Pinpoint the cell where the given text exists, returning its (X, Y) midpoint coordinate. 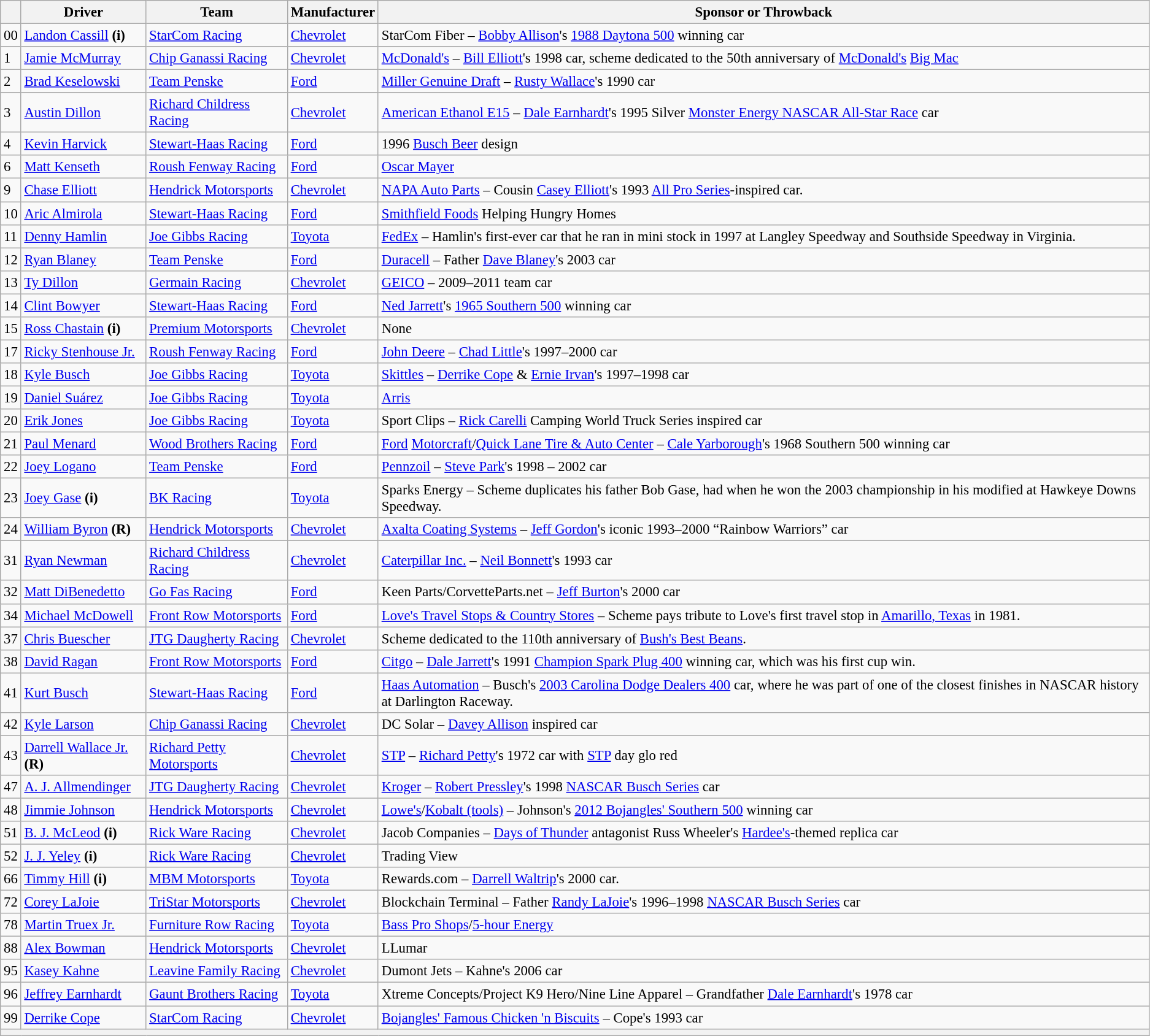
Darrell Wallace Jr. (R) (83, 756)
Aric Almirola (83, 213)
Citgo – Dale Jarrett's 1991 Champion Spark Plug 400 winning car, which was his first cup win. (763, 661)
A. J. Allmendinger (83, 787)
48 (11, 810)
Trading View (763, 856)
Arris (763, 397)
18 (11, 375)
32 (11, 593)
Joey Gase (i) (83, 498)
NAPA Auto Parts – Cousin Casey Elliott's 1993 All Pro Series-inspired car. (763, 190)
17 (11, 351)
Kurt Busch (83, 693)
Kasey Kahne (83, 971)
43 (11, 756)
Matt Kenseth (83, 167)
37 (11, 639)
22 (11, 467)
Skittles – Derrike Cope & Ernie Irvan's 1997–1998 car (763, 375)
DC Solar – Davey Allison inspired car (763, 724)
Kevin Harvick (83, 144)
Furniture Row Racing (217, 925)
Blockchain Terminal – Father Randy LaJoie's 1996–1998 NASCAR Busch Series car (763, 902)
Ty Dillon (83, 282)
Bojangles' Famous Chicken 'n Biscuits – Cope's 1993 car (763, 1018)
4 (11, 144)
Gaunt Brothers Racing (217, 994)
95 (11, 971)
Alex Bowman (83, 948)
Germain Racing (217, 282)
24 (11, 529)
72 (11, 902)
Team (217, 12)
Ford Motorcraft/Quick Lane Tire & Auto Center – Cale Yarborough's 1968 Southern 500 winning car (763, 444)
99 (11, 1018)
Clint Bowyer (83, 305)
Ricky Stenhouse Jr. (83, 351)
15 (11, 329)
Jamie McMurray (83, 58)
Sparks Energy – Scheme duplicates his father Bob Gase, had when he won the 2003 championship in his modified at Hawkeye Downs Speedway. (763, 498)
Brad Keselowski (83, 82)
Sponsor or Throwback (763, 12)
American Ethanol E15 – Dale Earnhardt's 1995 Silver Monster Energy NASCAR All-Star Race car (763, 113)
J. J. Yeley (i) (83, 856)
LLumar (763, 948)
Love's Travel Stops & Country Stores – Scheme pays tribute to Love's first travel stop in Amarillo, Texas in 1981. (763, 615)
None (763, 329)
Derrike Cope (83, 1018)
Jimmie Johnson (83, 810)
Ned Jarrett's 1965 Southern 500 winning car (763, 305)
Daniel Suárez (83, 397)
6 (11, 167)
Ross Chastain (i) (83, 329)
John Deere – Chad Little's 1997–2000 car (763, 351)
Joey Logano (83, 467)
1 (11, 58)
Duracell – Father Dave Blaney's 2003 car (763, 259)
21 (11, 444)
Go Fas Racing (217, 593)
11 (11, 236)
TriStar Motorsports (217, 902)
Denny Hamlin (83, 236)
Chris Buescher (83, 639)
Erik Jones (83, 421)
Kroger – Robert Pressley's 1998 NASCAR Busch Series car (763, 787)
12 (11, 259)
Pennzoil – Steve Park's 1998 – 2002 car (763, 467)
Caterpillar Inc. – Neil Bonnett's 1993 car (763, 561)
00 (11, 36)
STP – Richard Petty's 1972 car with STP day glo red (763, 756)
Sport Clips – Rick Carelli Camping World Truck Series inspired car (763, 421)
Timmy Hill (i) (83, 879)
Dumont Jets – Kahne's 2006 car (763, 971)
Lowe's/Kobalt (tools) – Johnson's 2012 Bojangles' Southern 500 winning car (763, 810)
9 (11, 190)
Ryan Newman (83, 561)
41 (11, 693)
David Ragan (83, 661)
47 (11, 787)
Keen Parts/CorvetteParts.net – Jeff Burton's 2000 car (763, 593)
78 (11, 925)
2 (11, 82)
1996 Busch Beer design (763, 144)
GEICO – 2009–2011 team car (763, 282)
StarCom Fiber – Bobby Allison's 1988 Daytona 500 winning car (763, 36)
MBM Motorsports (217, 879)
Kyle Larson (83, 724)
10 (11, 213)
Matt DiBenedetto (83, 593)
96 (11, 994)
Axalta Coating Systems – Jeff Gordon's iconic 1993–2000 “Rainbow Warriors” car (763, 529)
66 (11, 879)
38 (11, 661)
Premium Motorsports (217, 329)
20 (11, 421)
Chase Elliott (83, 190)
Leavine Family Racing (217, 971)
34 (11, 615)
31 (11, 561)
Manufacturer (333, 12)
Wood Brothers Racing (217, 444)
23 (11, 498)
Austin Dillon (83, 113)
19 (11, 397)
Jeffrey Earnhardt (83, 994)
13 (11, 282)
88 (11, 948)
McDonald's – Bill Elliott's 1998 car, scheme dedicated to the 50th anniversary of McDonald's Big Mac (763, 58)
Landon Cassill (i) (83, 36)
51 (11, 833)
Miller Genuine Draft – Rusty Wallace's 1990 car (763, 82)
Scheme dedicated to the 110th anniversary of Bush's Best Beans. (763, 639)
Ryan Blaney (83, 259)
Corey LaJoie (83, 902)
Martin Truex Jr. (83, 925)
B. J. McLeod (i) (83, 833)
14 (11, 305)
William Byron (R) (83, 529)
Kyle Busch (83, 375)
Oscar Mayer (763, 167)
Xtreme Concepts/Project K9 Hero/Nine Line Apparel – Grandfather Dale Earnhardt's 1978 car (763, 994)
Bass Pro Shops/5-hour Energy (763, 925)
42 (11, 724)
Jacob Companies – Days of Thunder antagonist Russ Wheeler's Hardee's-themed replica car (763, 833)
Smithfield Foods Helping Hungry Homes (763, 213)
3 (11, 113)
Michael McDowell (83, 615)
Rewards.com – Darrell Waltrip's 2000 car. (763, 879)
Paul Menard (83, 444)
Driver (83, 12)
52 (11, 856)
FedEx – Hamlin's first-ever car that he ran in mini stock in 1997 at Langley Speedway and Southside Speedway in Virginia. (763, 236)
Richard Petty Motorsports (217, 756)
BK Racing (217, 498)
